Provide the (X, Y) coordinate of the cell's center where the given text is located.  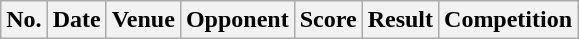
Venue (143, 20)
Score (328, 20)
No. (24, 20)
Date (76, 20)
Opponent (237, 20)
Competition (508, 20)
Result (400, 20)
